Search for the cell housing the specified text and yield its [X, Y] center coordinate. 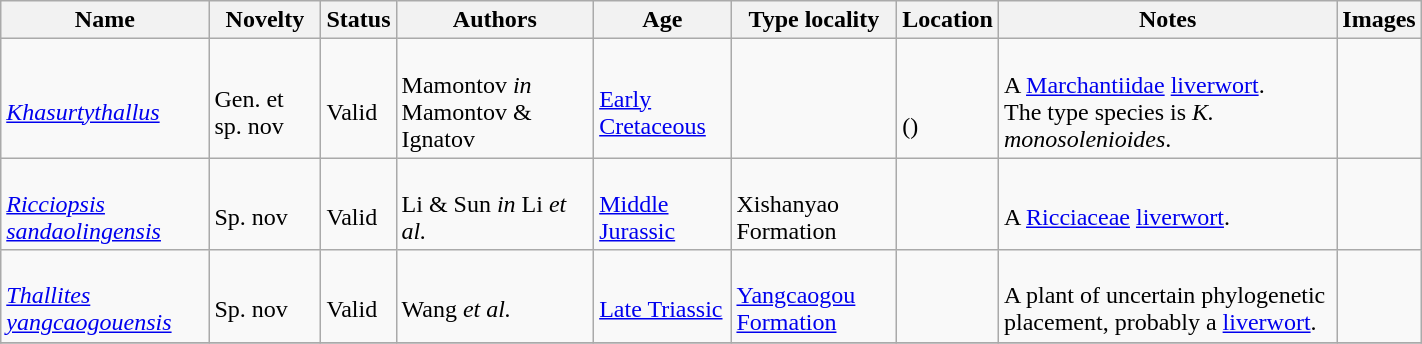
A plant of uncertain phylogenetic placement, probably a liverwort. [1168, 296]
Notes [1168, 20]
Late Triassic [662, 296]
Li & Sun in Li et al. [495, 204]
Mamontov in Mamontov & Ignatov [495, 98]
A Ricciaceae liverwort. [1168, 204]
Status [358, 20]
Images [1379, 20]
Authors [495, 20]
Khasurtythallus [105, 98]
Location [948, 20]
Novelty [265, 20]
Thallites yangcaogouensis [105, 296]
Xishanyao Formation [814, 204]
Middle Jurassic [662, 204]
Gen. et sp. nov [265, 98]
Wang et al. [495, 296]
Yangcaogou Formation [814, 296]
Ricciopsis sandaolingensis [105, 204]
Type locality [814, 20]
A Marchantiidae liverwort. The type species is K. monosolenioides. [1168, 98]
() [948, 98]
Age [662, 20]
Name [105, 20]
Early Cretaceous [662, 98]
